Identify which cell holds the provided text, then report its [x, y] central coordinate. 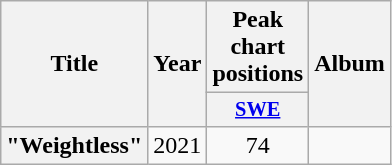
2021 [178, 145]
SWE [258, 110]
Album [350, 64]
Peak chart positions [258, 47]
Year [178, 64]
"Weightless" [74, 145]
74 [258, 145]
Title [74, 64]
